Output the (x, y) coordinate of the center of the cell containing the given text.  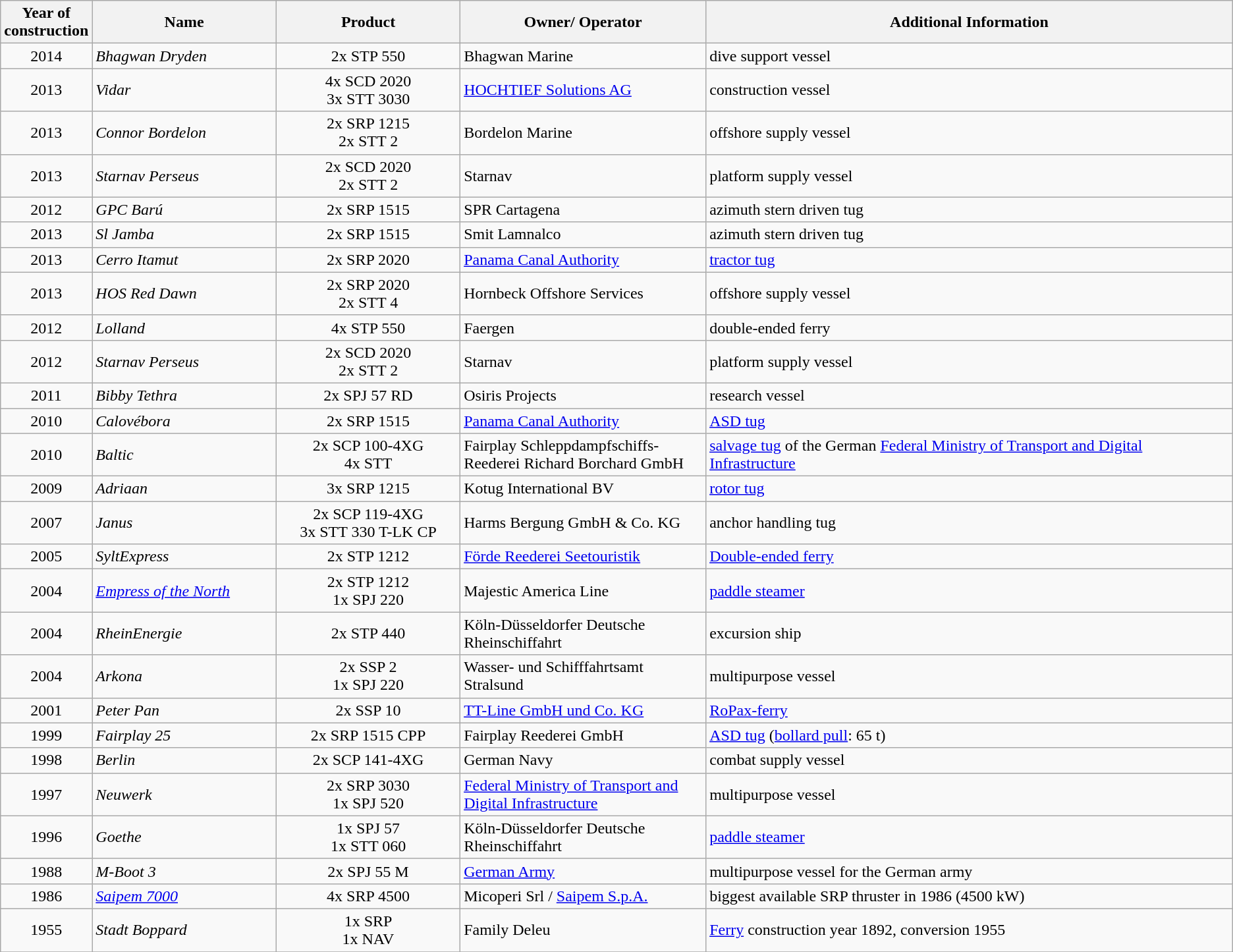
Name (184, 22)
2x SCP 141-4XG (368, 760)
2x SSP 10 (368, 710)
Harms Bergung GmbH & Co. KG (584, 523)
Fairplay 25 (184, 735)
Empress of the North (184, 590)
Smit Lamnalco (584, 235)
multipurpose vessel for the German army (970, 871)
Cerro Itamut (184, 260)
RheinEnergie (184, 634)
2x SCP 100-4XG4x STT (368, 455)
Berlin (184, 760)
Family Deleu (584, 930)
double-ended ferry (970, 327)
M-Boot 3 (184, 871)
Saipem 7000 (184, 896)
HOS Red Dawn (184, 294)
1x SPJ 571x STT 060 (368, 837)
2x SRP 30301x SPJ 520 (368, 795)
2x STP 1212 (368, 557)
2x SRP 12152x STT 2 (368, 133)
SPR Cartagena (584, 210)
Owner/ Operator (584, 22)
2x STP 440 (368, 634)
German Army (584, 871)
1996 (46, 837)
2009 (46, 489)
combat supply vessel (970, 760)
Fairplay Schleppdampfschiffs-Reederei Richard Borchard GmbH (584, 455)
2x SRP 2020 (368, 260)
Year of construction (46, 22)
Additional Information (970, 22)
GPC Barú (184, 210)
Arkona (184, 676)
Förde Reederei Seetouristik (584, 557)
2014 (46, 56)
tractor tug (970, 260)
2x STP 12121x SPJ 220 (368, 590)
Bordelon Marine (584, 133)
SyltExpress (184, 557)
Ferry construction year 1892, conversion 1955 (970, 930)
1955 (46, 930)
4x SCD 20203x STT 3030 (368, 90)
3x SRP 1215 (368, 489)
Adriaan (184, 489)
excursion ship (970, 634)
1x SRP1x NAV (368, 930)
2x STP 550 (368, 56)
Lolland (184, 327)
Osiris Projects (584, 395)
Hornbeck Offshore Services (584, 294)
1986 (46, 896)
Wasser- und Schifffahrtsamt Stralsund (584, 676)
2x SRP 20202x STT 4 (368, 294)
4x STP 550 (368, 327)
2x SPJ 55 M (368, 871)
4x SRP 4500 (368, 896)
German Navy (584, 760)
RoPax-ferry (970, 710)
Faergen (584, 327)
2001 (46, 710)
Double-ended ferry (970, 557)
Neuwerk (184, 795)
Kotug International BV (584, 489)
TT-Line GmbH und Co. KG (584, 710)
Fairplay Reederei GmbH (584, 735)
ASD tug (970, 421)
Federal Ministry of Transport and Digital Infrastructure (584, 795)
Peter Pan (184, 710)
2005 (46, 557)
Product (368, 22)
HOCHTIEF Solutions AG (584, 90)
Sl Jamba (184, 235)
Calovébora (184, 421)
1997 (46, 795)
Goethe (184, 837)
Majestic America Line (584, 590)
Baltic (184, 455)
biggest available SRP thruster in 1986 (4500 kW) (970, 896)
1999 (46, 735)
rotor tug (970, 489)
Stadt Boppard (184, 930)
2x SRP 1515 CPP (368, 735)
Bibby Tethra (184, 395)
salvage tug of the German Federal Ministry of Transport and Digital Infrastructure (970, 455)
ASD tug (bollard pull: 65 t) (970, 735)
2x SCP 119-4XG3x STT 330 T-LK CP (368, 523)
Janus (184, 523)
Connor Bordelon (184, 133)
Bhagwan Marine (584, 56)
Vidar (184, 90)
anchor handling tug (970, 523)
1988 (46, 871)
construction vessel (970, 90)
Bhagwan Dryden (184, 56)
2011 (46, 395)
2x SPJ 57 RD (368, 395)
dive support vessel (970, 56)
2007 (46, 523)
research vessel (970, 395)
2x SSP 21x SPJ 220 (368, 676)
1998 (46, 760)
Micoperi Srl / Saipem S.p.A. (584, 896)
